Scan for the cell matching the given text and deliver its [x, y] coordinate at center. 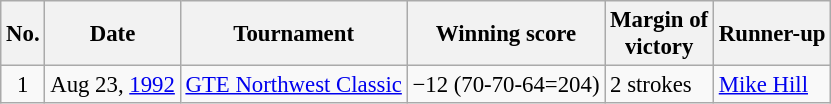
No. [23, 34]
Winning score [506, 34]
Aug 23, 1992 [112, 85]
Date [112, 34]
Runner-up [772, 34]
GTE Northwest Classic [294, 85]
Mike Hill [772, 85]
1 [23, 85]
2 strokes [660, 85]
Margin ofvictory [660, 34]
Tournament [294, 34]
−12 (70-70-64=204) [506, 85]
